Output the (X, Y) coordinate of the center of the cell containing the given text.  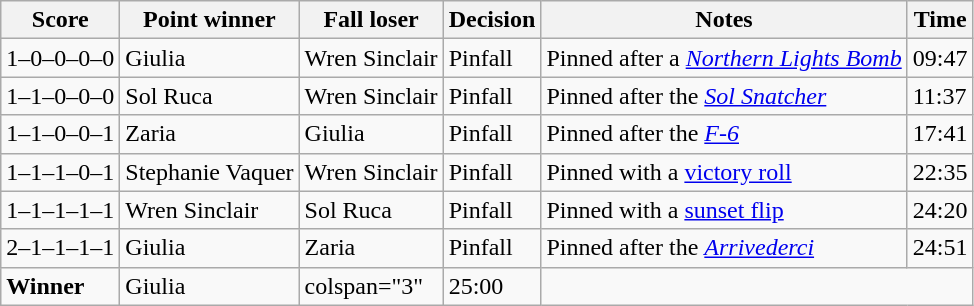
2–1–1–1–1 (60, 248)
Pinned after the Arrivederci (724, 248)
Point winner (210, 20)
25:00 (492, 286)
Pinned after a Northern Lights Bomb (724, 58)
1–1–0–0–0 (60, 96)
Stephanie Vaquer (210, 172)
Decision (492, 20)
09:47 (940, 58)
Time (940, 20)
Pinned after the F-6 (724, 134)
22:35 (940, 172)
24:51 (940, 248)
1–1–0–0–1 (60, 134)
24:20 (940, 210)
Winner (60, 286)
colspan="3" (371, 286)
1–1–1–1–1 (60, 210)
1–0–0–0–0 (60, 58)
Fall loser (371, 20)
17:41 (940, 134)
Pinned with a victory roll (724, 172)
Pinned after the Sol Snatcher (724, 96)
Score (60, 20)
Notes (724, 20)
Pinned with a sunset flip (724, 210)
1–1–1–0–1 (60, 172)
11:37 (940, 96)
